Search for the cell housing the specified text and yield its (X, Y) center coordinate. 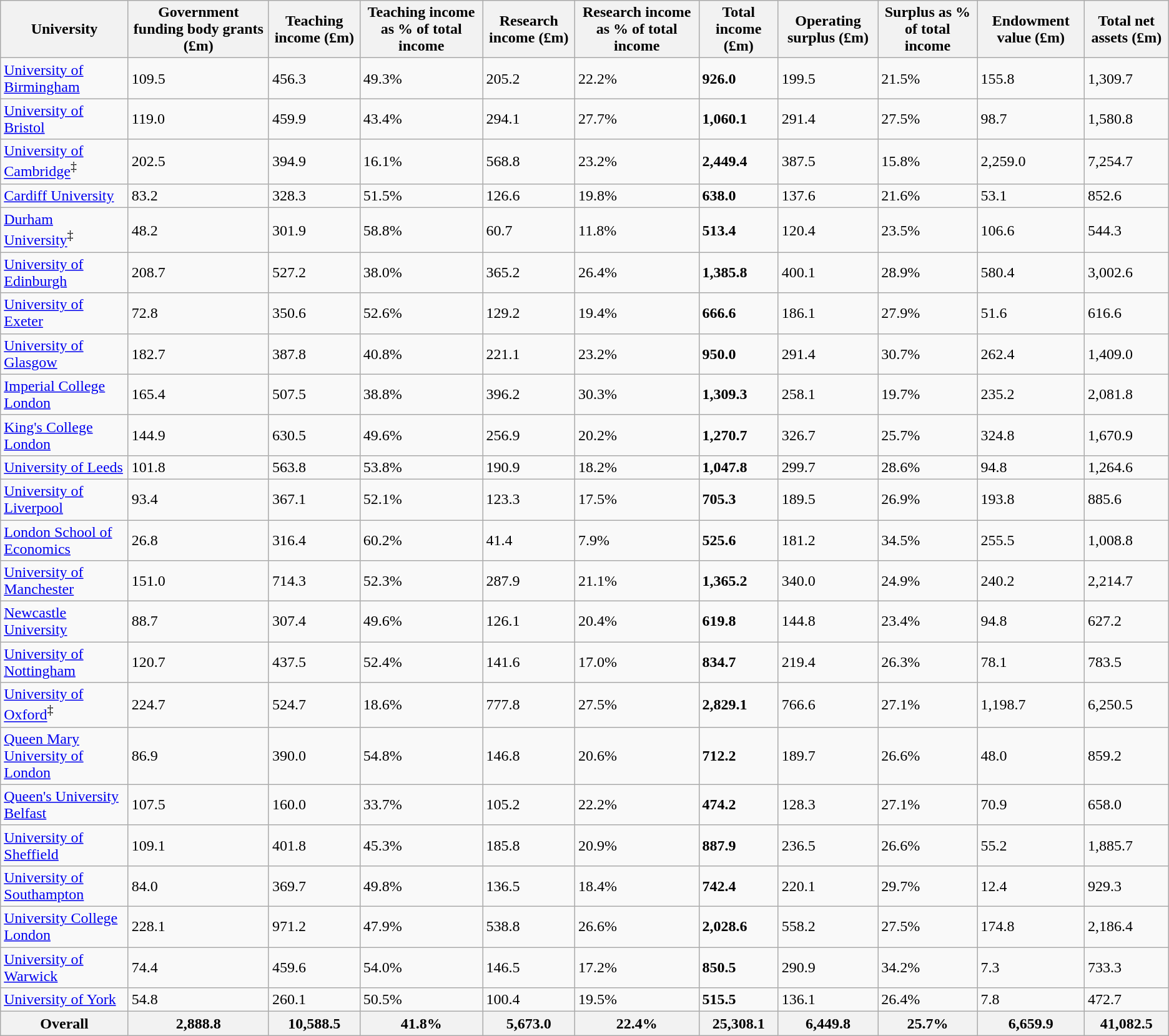
Research income (£m) (528, 29)
43.4% (421, 119)
51.5% (421, 195)
38.8% (421, 395)
Cardiff University (64, 195)
258.1 (828, 395)
University (64, 29)
19.8% (637, 195)
86.9 (199, 756)
287.9 (528, 581)
527.2 (314, 272)
54.8% (421, 756)
19.7% (928, 395)
220.1 (828, 887)
256.9 (528, 435)
307.4 (314, 622)
12.4 (1030, 887)
88.7 (199, 622)
1,670.9 (1127, 435)
538.8 (528, 927)
University of Southampton (64, 887)
18.6% (421, 705)
30.3% (637, 395)
627.2 (1127, 622)
126.1 (528, 622)
299.7 (828, 467)
Overall (64, 1024)
1,580.8 (1127, 119)
23.5% (928, 230)
98.7 (1030, 119)
777.8 (528, 705)
30.7% (928, 353)
72.8 (199, 313)
155.8 (1030, 79)
5,673.0 (528, 1024)
53.8% (421, 467)
401.8 (314, 846)
228.1 (199, 927)
705.3 (738, 500)
136.1 (828, 1000)
London School of Economics (64, 541)
83.2 (199, 195)
40.8% (421, 353)
174.8 (1030, 927)
King's College London (64, 435)
84.0 (199, 887)
19.4% (637, 313)
1,309.7 (1127, 79)
742.4 (738, 887)
733.3 (1127, 968)
58.8% (421, 230)
Newcastle University (64, 622)
515.5 (738, 1000)
144.8 (828, 622)
Government funding body grants (£m) (199, 29)
714.3 (314, 581)
55.2 (1030, 846)
Total income (£m) (738, 29)
101.8 (199, 467)
74.4 (199, 968)
766.6 (828, 705)
Queen Mary University of London (64, 756)
University of Bristol (64, 119)
16.1% (421, 162)
181.2 (828, 541)
Queen's University Belfast (64, 804)
2,888.8 (199, 1024)
185.8 (528, 846)
2,449.4 (738, 162)
52.1% (421, 500)
21.1% (637, 581)
25,308.1 (738, 1024)
513.4 (738, 230)
20.2% (637, 435)
712.2 (738, 756)
141.6 (528, 662)
11.8% (637, 230)
54.8 (199, 1000)
236.5 (828, 846)
262.4 (1030, 353)
49.8% (421, 887)
316.4 (314, 541)
186.1 (828, 313)
1,365.2 (738, 581)
6,659.9 (1030, 1024)
120.7 (199, 662)
107.5 (199, 804)
666.6 (738, 313)
28.6% (928, 467)
20.6% (637, 756)
38.0% (421, 272)
301.9 (314, 230)
Operating surplus (£m) (828, 29)
160.0 (314, 804)
3,002.6 (1127, 272)
1,385.8 (738, 272)
365.2 (528, 272)
619.8 (738, 622)
2,259.0 (1030, 162)
University of Birmingham (64, 79)
45.3% (421, 846)
396.2 (528, 395)
208.7 (199, 272)
367.1 (314, 500)
2,186.4 (1127, 927)
27.9% (928, 313)
24.9% (928, 581)
568.8 (528, 162)
260.1 (314, 1000)
52.4% (421, 662)
459.6 (314, 968)
563.8 (314, 467)
Teaching income as % of total income (421, 29)
50.5% (421, 1000)
26.8 (199, 541)
17.5% (637, 500)
137.6 (828, 195)
100.4 (528, 1000)
1,309.3 (738, 395)
887.9 (738, 846)
7,254.7 (1127, 162)
2,028.6 (738, 927)
400.1 (828, 272)
394.9 (314, 162)
19.5% (637, 1000)
472.7 (1127, 1000)
580.4 (1030, 272)
78.1 (1030, 662)
Surplus as % of total income (928, 29)
926.0 (738, 79)
1,198.7 (1030, 705)
22.4% (637, 1024)
University of Oxford‡ (64, 705)
26.9% (928, 500)
17.2% (637, 968)
350.6 (314, 313)
University of Sheffield (64, 846)
1,008.8 (1127, 541)
1,409.0 (1127, 353)
524.7 (314, 705)
109.1 (199, 846)
1,264.6 (1127, 467)
41.8% (421, 1024)
128.3 (828, 804)
202.5 (199, 162)
971.2 (314, 927)
7.9% (637, 541)
University of Manchester (64, 581)
340.0 (828, 581)
294.1 (528, 119)
7.3 (1030, 968)
929.3 (1127, 887)
University of Exeter (64, 313)
387.8 (314, 353)
1,060.1 (738, 119)
48.2 (199, 230)
885.6 (1127, 500)
10,588.5 (314, 1024)
University of Nottingham (64, 662)
146.5 (528, 968)
189.5 (828, 500)
University of Leeds (64, 467)
Total net assets (£m) (1127, 29)
616.6 (1127, 313)
783.5 (1127, 662)
60.7 (528, 230)
638.0 (738, 195)
456.3 (314, 79)
52.3% (421, 581)
205.2 (528, 79)
525.6 (738, 541)
21.5% (928, 79)
387.5 (828, 162)
48.0 (1030, 756)
507.5 (314, 395)
University of Glasgow (64, 353)
120.4 (828, 230)
1,270.7 (738, 435)
199.5 (828, 79)
240.2 (1030, 581)
Endowment value (£m) (1030, 29)
University of York (64, 1000)
324.8 (1030, 435)
41,082.5 (1127, 1024)
852.6 (1127, 195)
544.3 (1127, 230)
28.9% (928, 272)
328.3 (314, 195)
630.5 (314, 435)
165.4 (199, 395)
459.9 (314, 119)
193.8 (1030, 500)
29.7% (928, 887)
658.0 (1127, 804)
6,250.5 (1127, 705)
136.5 (528, 887)
18.2% (637, 467)
49.3% (421, 79)
Imperial College London (64, 395)
7.8 (1030, 1000)
26.3% (928, 662)
21.6% (928, 195)
182.7 (199, 353)
Research income as % of total income (637, 29)
326.7 (828, 435)
53.1 (1030, 195)
34.5% (928, 541)
33.7% (421, 804)
1,885.7 (1127, 846)
34.2% (928, 968)
University of Edinburgh (64, 272)
106.6 (1030, 230)
834.7 (738, 662)
850.5 (738, 968)
126.6 (528, 195)
23.4% (928, 622)
60.2% (421, 541)
University of Cambridge‡ (64, 162)
93.4 (199, 500)
119.0 (199, 119)
146.8 (528, 756)
109.5 (199, 79)
144.9 (199, 435)
437.5 (314, 662)
15.8% (928, 162)
290.9 (828, 968)
235.2 (1030, 395)
369.7 (314, 887)
219.4 (828, 662)
18.4% (637, 887)
University College London (64, 927)
70.9 (1030, 804)
University of Liverpool (64, 500)
Durham University‡ (64, 230)
6,449.8 (828, 1024)
51.6 (1030, 313)
27.7% (637, 119)
151.0 (199, 581)
221.1 (528, 353)
2,214.7 (1127, 581)
2,829.1 (738, 705)
129.2 (528, 313)
47.9% (421, 927)
17.0% (637, 662)
390.0 (314, 756)
474.2 (738, 804)
1,047.8 (738, 467)
41.4 (528, 541)
255.5 (1030, 541)
20.9% (637, 846)
224.7 (199, 705)
20.4% (637, 622)
859.2 (1127, 756)
54.0% (421, 968)
189.7 (828, 756)
2,081.8 (1127, 395)
558.2 (828, 927)
52.6% (421, 313)
123.3 (528, 500)
105.2 (528, 804)
University of Warwick (64, 968)
190.9 (528, 467)
Teaching income (£m) (314, 29)
950.0 (738, 353)
